Locate the cell with the specified text and output its (X, Y) center coordinate. 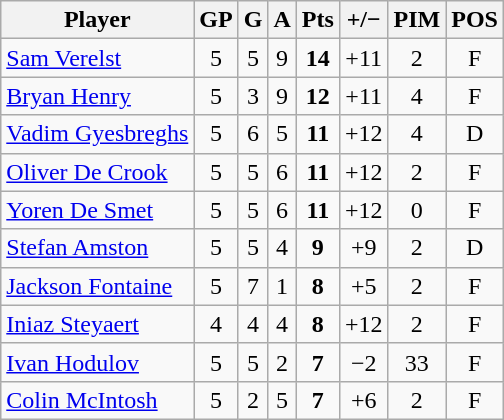
Bryan Henry (98, 96)
14 (318, 58)
Jackson Fontaine (98, 286)
POS (475, 20)
Stefan Amston (98, 248)
+5 (364, 286)
Ivan Hodulov (98, 362)
Player (98, 20)
Yoren De Smet (98, 210)
12 (318, 96)
−2 (364, 362)
33 (417, 362)
A (282, 20)
+9 (364, 248)
+6 (364, 400)
3 (253, 96)
G (253, 20)
GP (216, 20)
Oliver De Crook (98, 172)
1 (282, 286)
Iniaz Steyaert (98, 324)
+/− (364, 20)
Pts (318, 20)
PIM (417, 20)
Sam Verelst (98, 58)
Colin McIntosh (98, 400)
Vadim Gyesbreghs (98, 134)
0 (417, 210)
